Scan for the cell matching the given text and deliver its [X, Y] coordinate at center. 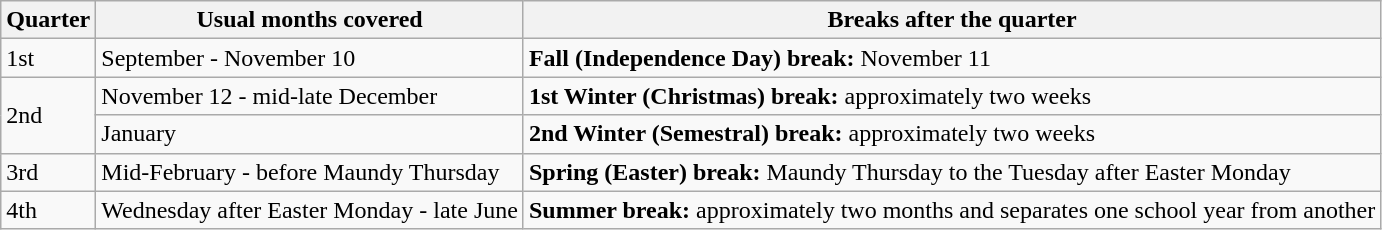
November 12 - mid-late December [310, 96]
September - November 10 [310, 58]
Usual months covered [310, 20]
2nd [48, 115]
Spring (Easter) break: Maundy Thursday to the Tuesday after Easter Monday [952, 172]
2nd Winter (Semestral) break: approximately two weeks [952, 134]
3rd [48, 172]
Summer break: approximately two months and separates one school year from another [952, 210]
1st Winter (Christmas) break: approximately two weeks [952, 96]
4th [48, 210]
Breaks after the quarter [952, 20]
Fall (Independence Day) break: November 11 [952, 58]
Wednesday after Easter Monday - late June [310, 210]
Quarter [48, 20]
January [310, 134]
1st [48, 58]
Mid-February - before Maundy Thursday [310, 172]
